Find where the given text appears and provide that cell's center as [X, Y] coordinate. 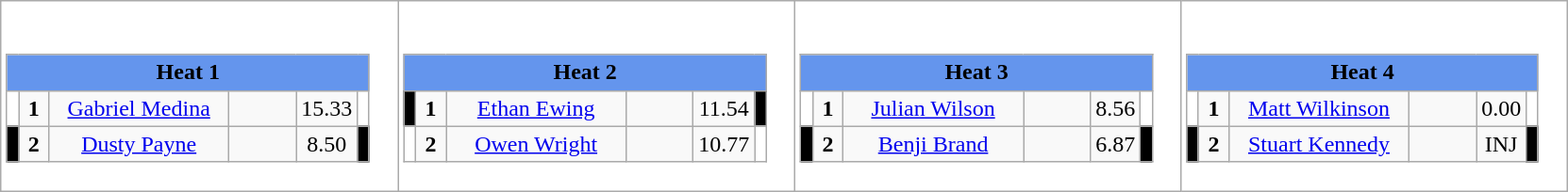
Dusty Payne [140, 144]
Ethan Ewing [536, 108]
15.33 [326, 108]
6.87 [1115, 144]
10.77 [725, 144]
Heat 3 1 Julian Wilson 8.56 2 Benji Brand 6.87 [989, 96]
Matt Wilkinson [1319, 108]
Owen Wright [536, 144]
8.56 [1115, 108]
0.00 [1502, 108]
INJ [1502, 144]
Heat 2 1 Ethan Ewing 11.54 2 Owen Wright 10.77 [596, 96]
8.50 [326, 144]
Heat 2 [585, 72]
Gabriel Medina [140, 108]
Heat 4 [1362, 72]
Julian Wilson [934, 108]
Heat 1 [188, 72]
Heat 1 1 Gabriel Medina 15.33 2 Dusty Payne 8.50 [200, 96]
Heat 3 [976, 72]
11.54 [725, 108]
Benji Brand [934, 144]
Heat 4 1 Matt Wilkinson 0.00 2 Stuart Kennedy INJ [1374, 96]
Stuart Kennedy [1319, 144]
